Provide the [X, Y] coordinate of the cell's center where the given text is located.  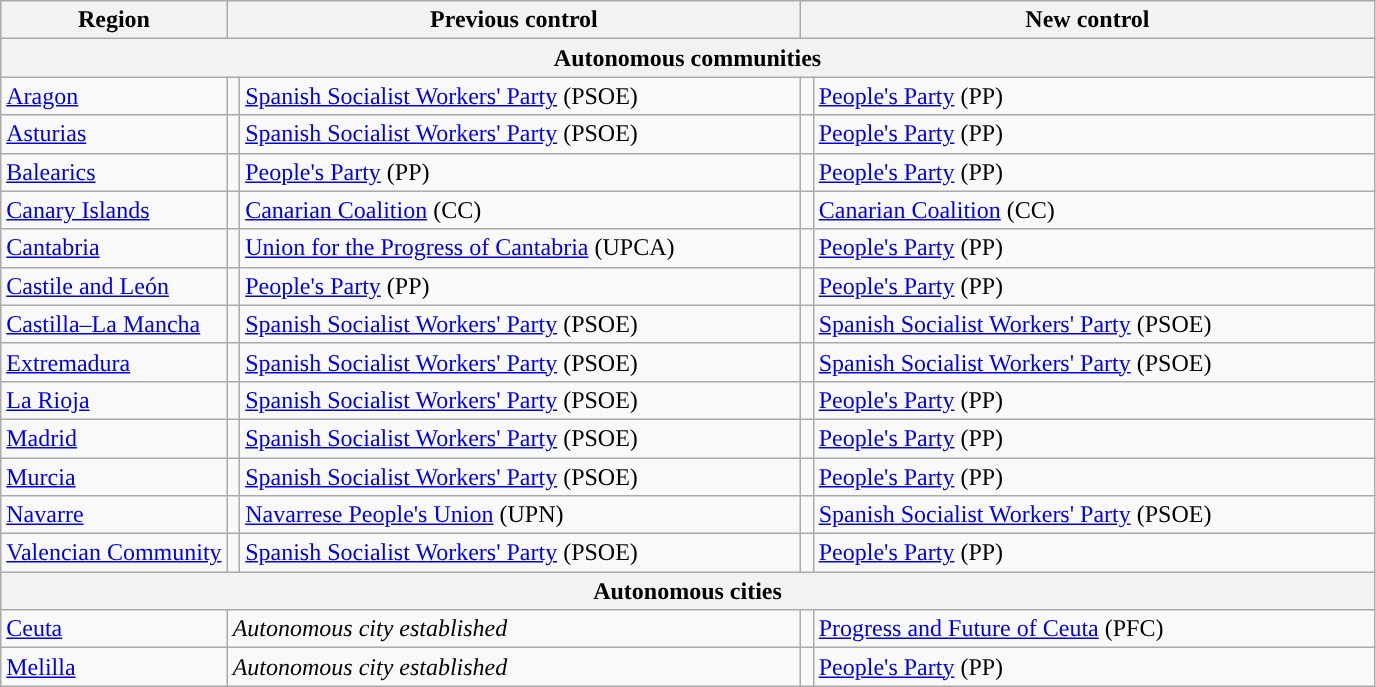
Navarrese People's Union (UPN) [520, 515]
Ceuta [114, 629]
Progress and Future of Ceuta (PFC) [1094, 629]
Autonomous cities [688, 591]
Asturias [114, 134]
Canary Islands [114, 210]
La Rioja [114, 400]
Castile and León [114, 286]
Cantabria [114, 248]
Extremadura [114, 362]
Valencian Community [114, 553]
Castilla–La Mancha [114, 324]
Autonomous communities [688, 58]
Murcia [114, 477]
Previous control [514, 20]
Navarre [114, 515]
Balearics [114, 172]
Aragon [114, 96]
Madrid [114, 438]
Union for the Progress of Cantabria (UPCA) [520, 248]
New control [1088, 20]
Melilla [114, 667]
Region [114, 20]
